From the cell containing the given text, extract its center point as [x, y] coordinate. 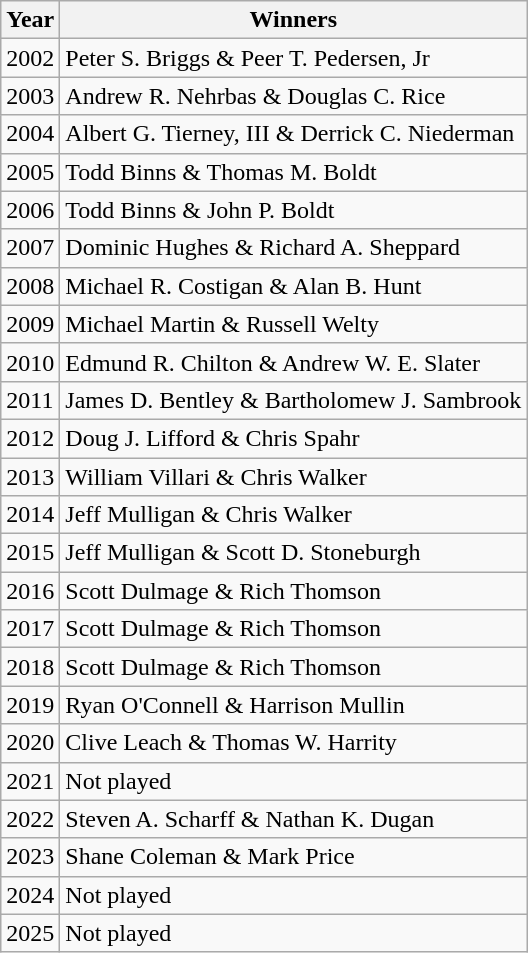
Ryan O'Connell & Harrison Mullin [294, 705]
2019 [30, 705]
Winners [294, 20]
2013 [30, 477]
2011 [30, 400]
Jeff Mulligan & Scott D. Stoneburgh [294, 553]
Peter S. Briggs & Peer T. Pedersen, Jr [294, 58]
Shane Coleman & Mark Price [294, 857]
Michael Martin & Russell Welty [294, 324]
2024 [30, 895]
Edmund R. Chilton & Andrew W. E. Slater [294, 362]
Todd Binns & John P. Boldt [294, 210]
Albert G. Tierney, III & Derrick C. Niederman [294, 134]
2025 [30, 933]
Doug J. Lifford & Chris Spahr [294, 438]
2022 [30, 819]
William Villari & Chris Walker [294, 477]
2020 [30, 743]
2021 [30, 781]
2014 [30, 515]
2018 [30, 667]
2016 [30, 591]
2008 [30, 286]
2015 [30, 553]
2003 [30, 96]
2017 [30, 629]
James D. Bentley & Bartholomew J. Sambrook [294, 400]
Todd Binns & Thomas M. Boldt [294, 172]
2005 [30, 172]
2004 [30, 134]
Andrew R. Nehrbas & Douglas C. Rice [294, 96]
2010 [30, 362]
Jeff Mulligan & Chris Walker [294, 515]
2009 [30, 324]
2002 [30, 58]
2007 [30, 248]
Year [30, 20]
Dominic Hughes & Richard A. Sheppard [294, 248]
Michael R. Costigan & Alan B. Hunt [294, 286]
Clive Leach & Thomas W. Harrity [294, 743]
Steven A. Scharff & Nathan K. Dugan [294, 819]
2023 [30, 857]
2006 [30, 210]
2012 [30, 438]
